Scan for the cell matching the given text and deliver its (X, Y) coordinate at center. 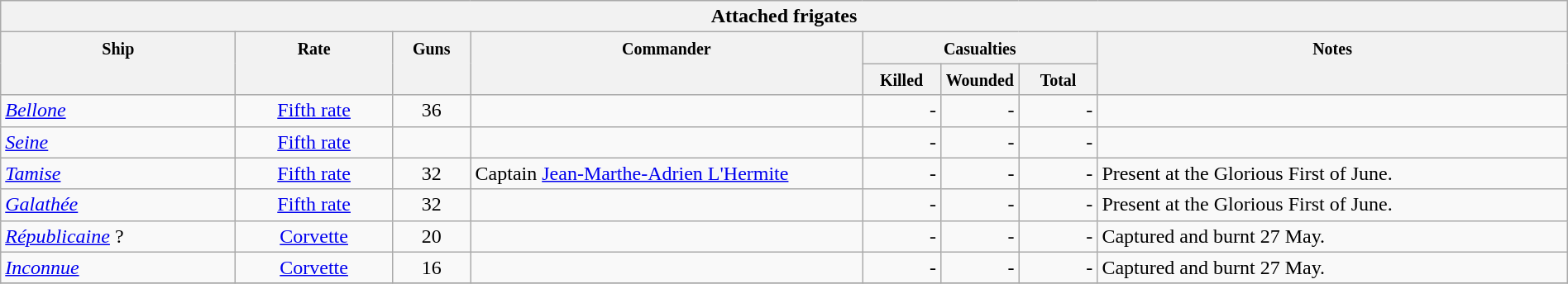
20 (432, 236)
Bellone (118, 111)
Seine (118, 142)
Ship (118, 64)
Inconnue (118, 267)
Notes (1332, 64)
Casualties (980, 48)
36 (432, 111)
Killed (901, 79)
Total (1059, 79)
Galathée (118, 205)
Guns (432, 64)
Attached frigates (784, 17)
16 (432, 267)
Tamise (118, 173)
Républicaine ? (118, 236)
Wounded (979, 79)
Rate (314, 64)
Captain Jean-Marthe-Adrien L'Hermite (667, 173)
Commander (667, 64)
